Extract the (X, Y) coordinate from the center of the cell holding the provided text.  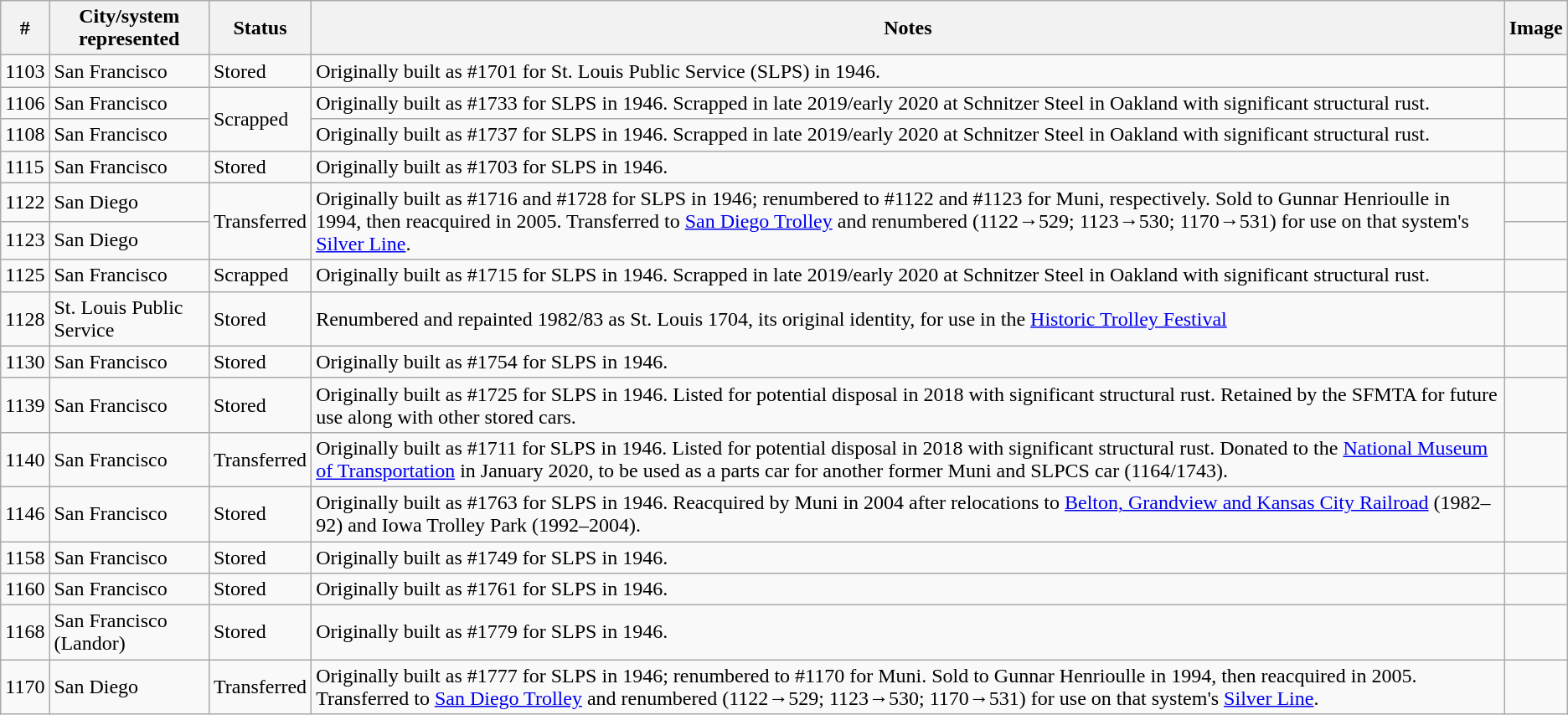
Originally built as #1779 for SLPS in 1946. (908, 633)
Status (260, 28)
1160 (25, 589)
1146 (25, 514)
1168 (25, 633)
1103 (25, 71)
1158 (25, 557)
St. Louis Public Service (129, 318)
1128 (25, 318)
Originally built as #1737 for SLPS in 1946. Scrapped in late 2019/early 2020 at Schnitzer Steel in Oakland with significant structural rust. (908, 135)
1125 (25, 275)
Originally built as #1754 for SLPS in 1946. (908, 362)
Originally built as #1733 for SLPS in 1946. Scrapped in late 2019/early 2020 at Schnitzer Steel in Oakland with significant structural rust. (908, 103)
1140 (25, 459)
# (25, 28)
Originally built as #1715 for SLPS in 1946. Scrapped in late 2019/early 2020 at Schnitzer Steel in Oakland with significant structural rust. (908, 275)
Originally built as #1761 for SLPS in 1946. (908, 589)
1123 (25, 240)
1106 (25, 103)
1108 (25, 135)
San Francisco (Landor) (129, 633)
1139 (25, 405)
1170 (25, 687)
Originally built as #1749 for SLPS in 1946. (908, 557)
1115 (25, 167)
1130 (25, 362)
Notes (908, 28)
Image (1536, 28)
Renumbered and repainted 1982/83 as St. Louis 1704, its original identity, for use in the Historic Trolley Festival (908, 318)
Originally built as #1703 for SLPS in 1946. (908, 167)
Originally built as #1701 for St. Louis Public Service (SLPS) in 1946. (908, 71)
City/system represented (129, 28)
1122 (25, 202)
